Determine the (X, Y) coordinate at the center of the cell enclosing the given text.  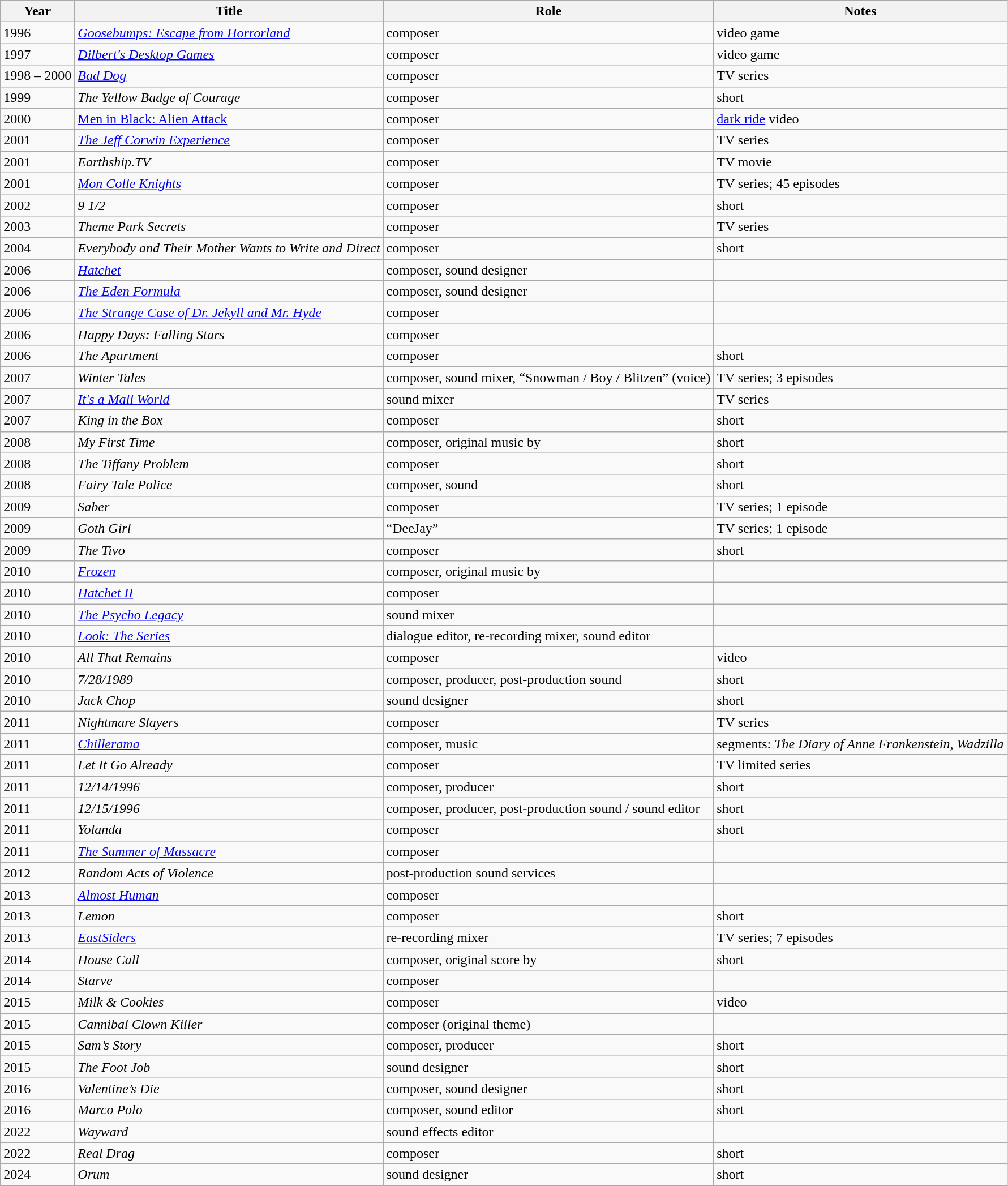
King in the Box (229, 421)
My First Time (229, 442)
Hatchet (229, 270)
The Yellow Badge of Courage (229, 97)
2012 (37, 873)
Jack Chop (229, 701)
Random Acts of Violence (229, 873)
1997 (37, 54)
The Jeff Corwin Experience (229, 140)
Goth Girl (229, 528)
Cannibal Clown Killer (229, 1024)
The Tivo (229, 550)
Earthship.TV (229, 162)
EastSiders (229, 937)
House Call (229, 960)
Wayward (229, 1132)
Saber (229, 507)
The Eden Formula (229, 292)
Milk & Cookies (229, 1003)
Lemon (229, 916)
2003 (37, 226)
12/15/1996 (229, 808)
Goosebumps: Escape from Horrorland (229, 33)
The Foot Job (229, 1067)
2000 (37, 119)
Role (548, 11)
composer, producer, post-production sound / sound editor (548, 808)
9 1/2 (229, 205)
7/28/1989 (229, 679)
“DeeJay” (548, 528)
Almost Human (229, 894)
TV series; 7 episodes (860, 937)
TV limited series (860, 765)
Starve (229, 981)
TV series; 45 episodes (860, 183)
Sam’s Story (229, 1046)
Year (37, 11)
Hatchet II (229, 593)
post-production sound services (548, 873)
Marco Polo (229, 1110)
1999 (37, 97)
1998 – 2000 (37, 76)
Chillerama (229, 744)
composer, original score by (548, 960)
TV series; 3 episodes (860, 378)
composer, sound (548, 485)
Valentine’s Die (229, 1089)
composer (original theme) (548, 1024)
2024 (37, 1175)
Orum (229, 1175)
Yolanda (229, 830)
Real Drag (229, 1153)
The Summer of Massacre (229, 851)
The Strange Case of Dr. Jekyll and Mr. Hyde (229, 313)
Winter Tales (229, 378)
Theme Park Secrets (229, 226)
Notes (860, 11)
Everybody and Their Mother Wants to Write and Direct (229, 248)
All That Remains (229, 658)
Nightmare Slayers (229, 722)
composer, sound mixer, “Snowman / Boy / Blitzen” (voice) (548, 378)
2004 (37, 248)
1996 (37, 33)
re-recording mixer (548, 937)
Fairy Tale Police (229, 485)
2002 (37, 205)
composer, music (548, 744)
Mon Colle Knights (229, 183)
dark ride video (860, 119)
composer, sound editor (548, 1110)
Title (229, 11)
Bad Dog (229, 76)
Happy Days: Falling Stars (229, 335)
12/14/1996 (229, 787)
TV movie (860, 162)
Men in Black: Alien Attack (229, 119)
Dilbert's Desktop Games (229, 54)
The Apartment (229, 356)
sound effects editor (548, 1132)
It's a Mall World (229, 399)
The Tiffany Problem (229, 464)
composer, producer, post-production sound (548, 679)
dialogue editor, re-recording mixer, sound editor (548, 636)
Let It Go Already (229, 765)
segments: The Diary of Anne Frankenstein, Wadzilla (860, 744)
Look: The Series (229, 636)
The Psycho Legacy (229, 614)
Frozen (229, 571)
